Pinpoint the cell where the given text exists, returning its [x, y] midpoint coordinate. 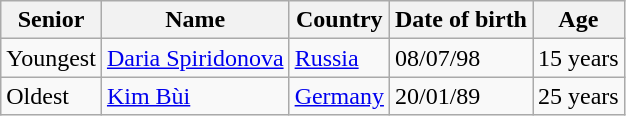
Date of birth [460, 20]
Youngest [52, 58]
25 years [578, 96]
20/01/89 [460, 96]
Age [578, 20]
Country [339, 20]
Kim Bùi [195, 96]
15 years [578, 58]
Germany [339, 96]
Oldest [52, 96]
Name [195, 20]
Russia [339, 58]
Senior [52, 20]
Daria Spiridonova [195, 58]
08/07/98 [460, 58]
